Detect which cell encompasses the target text, then output its (X, Y) center coordinate. 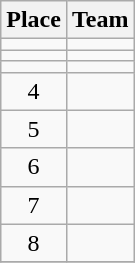
6 (34, 167)
7 (34, 205)
5 (34, 129)
8 (34, 243)
Team (100, 20)
4 (34, 91)
Place (34, 20)
